Capture the cell that displays the provided text and extract its [x, y] central coordinate. 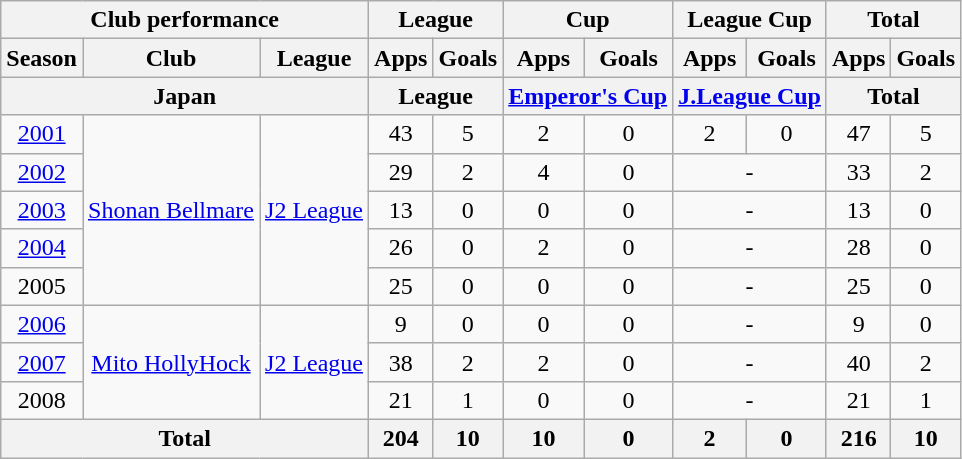
2004 [42, 248]
47 [858, 134]
Shonan Bellmare [170, 210]
29 [401, 172]
28 [858, 248]
2001 [42, 134]
33 [858, 172]
2006 [42, 324]
216 [858, 438]
Club [170, 58]
Season [42, 58]
Japan [185, 96]
J.League Cup [750, 96]
Club performance [185, 20]
43 [401, 134]
4 [544, 172]
26 [401, 248]
204 [401, 438]
2008 [42, 400]
40 [858, 362]
Emperor's Cup [588, 96]
2005 [42, 286]
Mito HollyHock [170, 362]
Cup [588, 20]
2002 [42, 172]
League Cup [750, 20]
2003 [42, 210]
38 [401, 362]
2007 [42, 362]
